Return the (x, y) coordinate for the center point of the cell that contains the specified text.  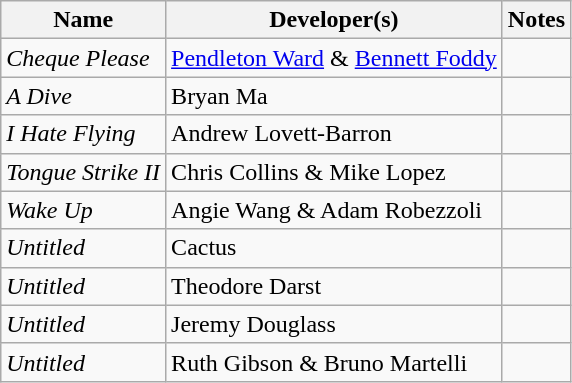
Cactus (334, 248)
Notes (536, 20)
Theodore Darst (334, 286)
Chris Collins & Mike Lopez (334, 172)
Developer(s) (334, 20)
Tongue Strike II (84, 172)
A Dive (84, 96)
Ruth Gibson & Bruno Martelli (334, 362)
Angie Wang & Adam Robezzoli (334, 210)
I Hate Flying (84, 134)
Name (84, 20)
Cheque Please (84, 58)
Andrew Lovett-Barron (334, 134)
Bryan Ma (334, 96)
Pendleton Ward & Bennett Foddy (334, 58)
Jeremy Douglass (334, 324)
Wake Up (84, 210)
